Search for the cell housing the specified text and yield its (x, y) center coordinate. 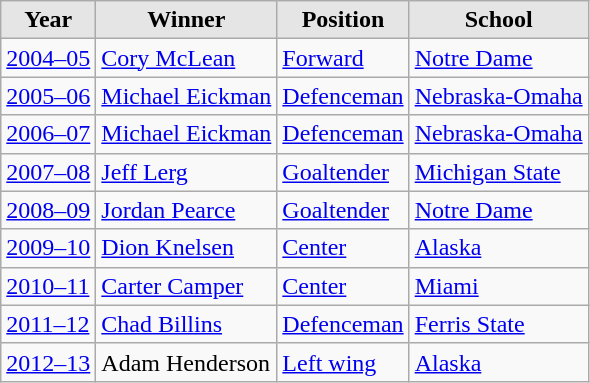
School (498, 20)
2005–06 (48, 96)
Adam Henderson (186, 362)
2006–07 (48, 134)
2011–12 (48, 324)
2008–09 (48, 210)
Cory McLean (186, 58)
Winner (186, 20)
Carter Camper (186, 286)
Position (343, 20)
2007–08 (48, 172)
Jordan Pearce (186, 210)
Chad Billins (186, 324)
Dion Knelsen (186, 248)
Forward (343, 58)
2012–13 (48, 362)
Michigan State (498, 172)
2010–11 (48, 286)
Miami (498, 286)
Jeff Lerg (186, 172)
2009–10 (48, 248)
Left wing (343, 362)
2004–05 (48, 58)
Year (48, 20)
Ferris State (498, 324)
